Provide the [x, y] coordinate of the cell's center where the given text is located.  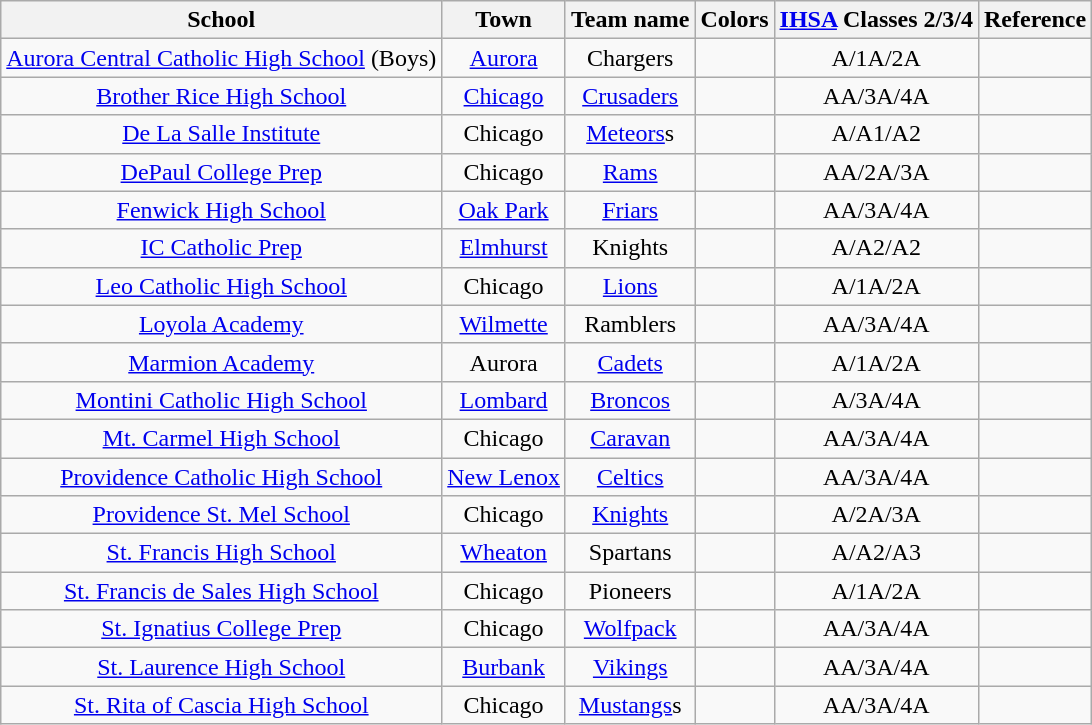
Lombard [504, 400]
Elmhurst [504, 248]
Providence St. Mel School [222, 515]
Broncos [630, 400]
St. Francis de Sales High School [222, 591]
Oak Park [504, 210]
DePaul College Prep [222, 172]
A/A2/A3 [876, 553]
School [222, 20]
Mustangss [630, 705]
Meteorss [630, 134]
IC Catholic Prep [222, 248]
Colors [734, 20]
A/2A/3A [876, 515]
Vikings [630, 667]
Lions [630, 286]
Loyola Academy [222, 324]
A/A2/A2 [876, 248]
A/A1/A2 [876, 134]
Leo Catholic High School [222, 286]
Fenwick High School [222, 210]
Chargers [630, 58]
St. Francis High School [222, 553]
New Lenox [504, 477]
Town [504, 20]
Team name [630, 20]
St. Laurence High School [222, 667]
AA/2A/3A [876, 172]
Pioneers [630, 591]
Providence Catholic High School [222, 477]
Friars [630, 210]
Rams [630, 172]
Ramblers [630, 324]
Wilmette [504, 324]
Mt. Carmel High School [222, 438]
De La Salle Institute [222, 134]
Marmion Academy [222, 362]
Wheaton [504, 553]
Spartans [630, 553]
Burbank [504, 667]
Brother Rice High School [222, 96]
Crusaders [630, 96]
Montini Catholic High School [222, 400]
Aurora Central Catholic High School (Boys) [222, 58]
St. Ignatius College Prep [222, 629]
Reference [1034, 20]
Wolfpack [630, 629]
Cadets [630, 362]
St. Rita of Cascia High School [222, 705]
IHSA Classes 2/3/4 [876, 20]
A/3A/4A [876, 400]
Celtics [630, 477]
Caravan [630, 438]
